Find where the given text appears and provide that cell's center as [X, Y] coordinate. 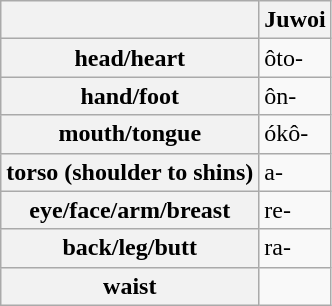
ôto- [295, 58]
re- [295, 210]
a- [295, 172]
Juwoi [295, 20]
back/leg/butt [130, 248]
ókô- [295, 134]
ra- [295, 248]
hand/foot [130, 96]
ôn- [295, 96]
head/heart [130, 58]
waist [130, 286]
eye/face/arm/breast [130, 210]
torso (shoulder to shins) [130, 172]
mouth/tongue [130, 134]
